Search for the cell housing the specified text and yield its [x, y] center coordinate. 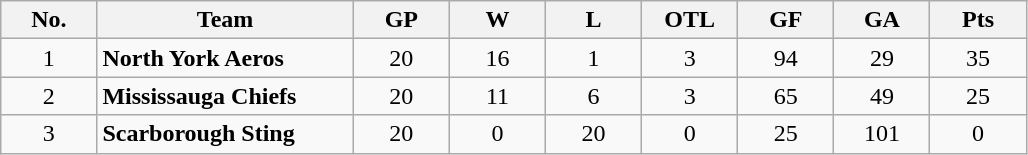
L [594, 20]
GA [882, 20]
GF [786, 20]
GP [401, 20]
16 [497, 58]
2 [49, 96]
49 [882, 96]
Team [225, 20]
No. [49, 20]
29 [882, 58]
North York Aeros [225, 58]
W [497, 20]
35 [978, 58]
6 [594, 96]
OTL [690, 20]
65 [786, 96]
Pts [978, 20]
101 [882, 134]
94 [786, 58]
Mississauga Chiefs [225, 96]
11 [497, 96]
Scarborough Sting [225, 134]
